Pinpoint the cell where the given text exists, returning its [x, y] midpoint coordinate. 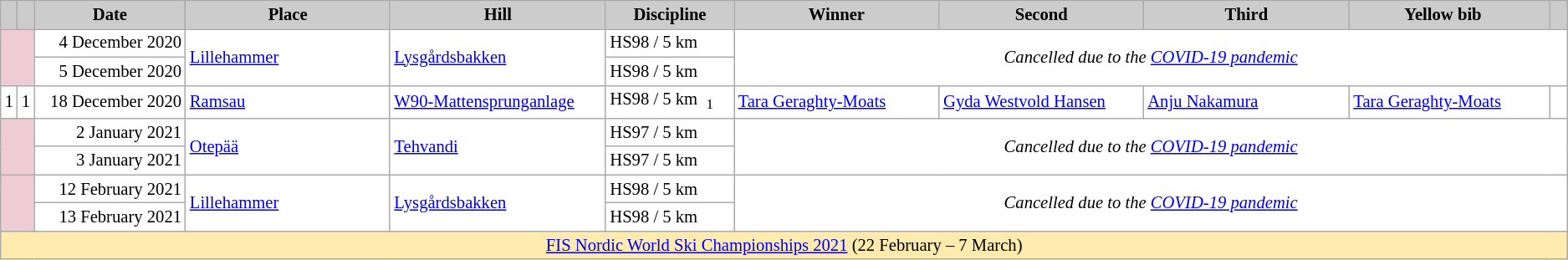
Yellow bib [1449, 14]
4 December 2020 [110, 43]
5 December 2020 [110, 71]
W90-Mattensprunganlage [498, 102]
Discipline [669, 14]
2 January 2021 [110, 132]
13 February 2021 [110, 217]
Second [1041, 14]
3 January 2021 [110, 161]
12 February 2021 [110, 189]
Tehvandi [498, 146]
Anju Nakamura [1246, 102]
Third [1246, 14]
Winner [837, 14]
HS98 / 5 km 1 [669, 102]
Date [110, 14]
Otepää [288, 146]
Ramsau [288, 102]
Gyda Westvold Hansen [1041, 102]
FIS Nordic World Ski Championships 2021 (22 February – 7 March) [784, 245]
18 December 2020 [110, 102]
Place [288, 14]
Hill [498, 14]
